Output the (x, y) coordinate of the center of the cell containing the given text.  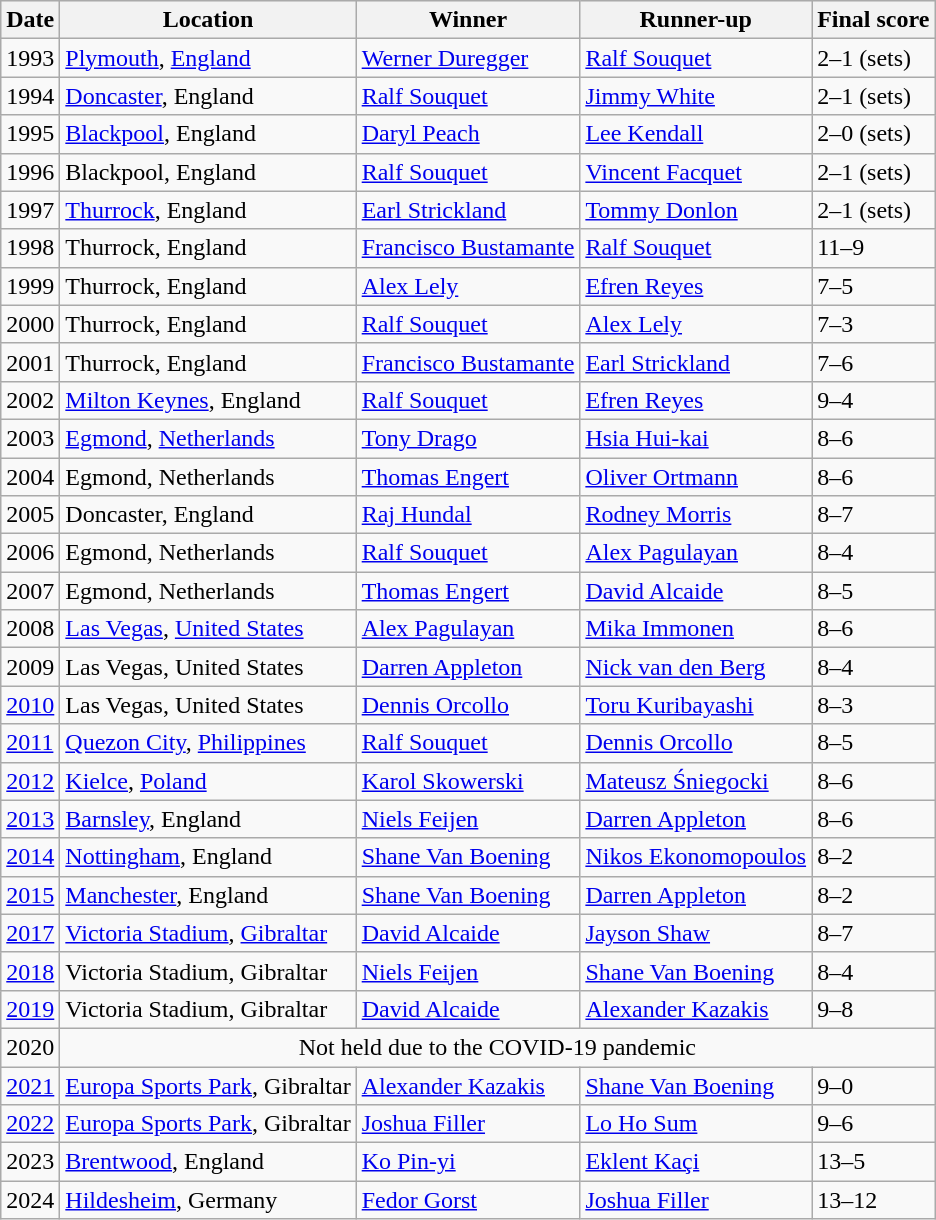
2010 (30, 705)
Final score (874, 20)
2006 (30, 553)
Nottingham, England (208, 857)
11–9 (874, 248)
Eklent Kaçi (696, 1162)
8–3 (874, 705)
7–3 (874, 324)
7–6 (874, 362)
1999 (30, 286)
Date (30, 20)
Manchester, England (208, 895)
Rodney Morris (696, 515)
1995 (30, 134)
2003 (30, 438)
Milton Keynes, England (208, 400)
2014 (30, 857)
2004 (30, 477)
Mika Immonen (696, 629)
1997 (30, 210)
Nick van den Berg (696, 667)
2017 (30, 933)
2015 (30, 895)
2001 (30, 362)
Location (208, 20)
Kielce, Poland (208, 781)
2022 (30, 1124)
1998 (30, 248)
Quezon City, Philippines (208, 743)
Hildesheim, Germany (208, 1200)
7–5 (874, 286)
Fedor Gorst (468, 1200)
2023 (30, 1162)
Barnsley, England (208, 819)
2002 (30, 400)
2007 (30, 591)
2020 (30, 1047)
2008 (30, 629)
Lo Ho Sum (696, 1124)
2009 (30, 667)
1993 (30, 58)
Oliver Ortmann (696, 477)
Tommy Donlon (696, 210)
1994 (30, 96)
Runner-up (696, 20)
9–0 (874, 1085)
Karol Skowerski (468, 781)
2–0 (sets) (874, 134)
Winner (468, 20)
2012 (30, 781)
9–8 (874, 1009)
Lee Kendall (696, 134)
Toru Kuribayashi (696, 705)
13–5 (874, 1162)
Ko Pin-yi (468, 1162)
2019 (30, 1009)
2021 (30, 1085)
Brentwood, England (208, 1162)
2018 (30, 971)
Hsia Hui-kai (696, 438)
Jimmy White (696, 96)
Raj Hundal (468, 515)
Not held due to the COVID-19 pandemic (498, 1047)
Vincent Facquet (696, 172)
9–4 (874, 400)
2013 (30, 819)
Plymouth, England (208, 58)
Werner Duregger (468, 58)
9–6 (874, 1124)
2000 (30, 324)
2024 (30, 1200)
Mateusz Śniegocki (696, 781)
2011 (30, 743)
Nikos Ekonomopoulos (696, 857)
Tony Drago (468, 438)
Jayson Shaw (696, 933)
2005 (30, 515)
13–12 (874, 1200)
Daryl Peach (468, 134)
1996 (30, 172)
